For the text-containing cell, return its midpoint in (X, Y) coordinate format. 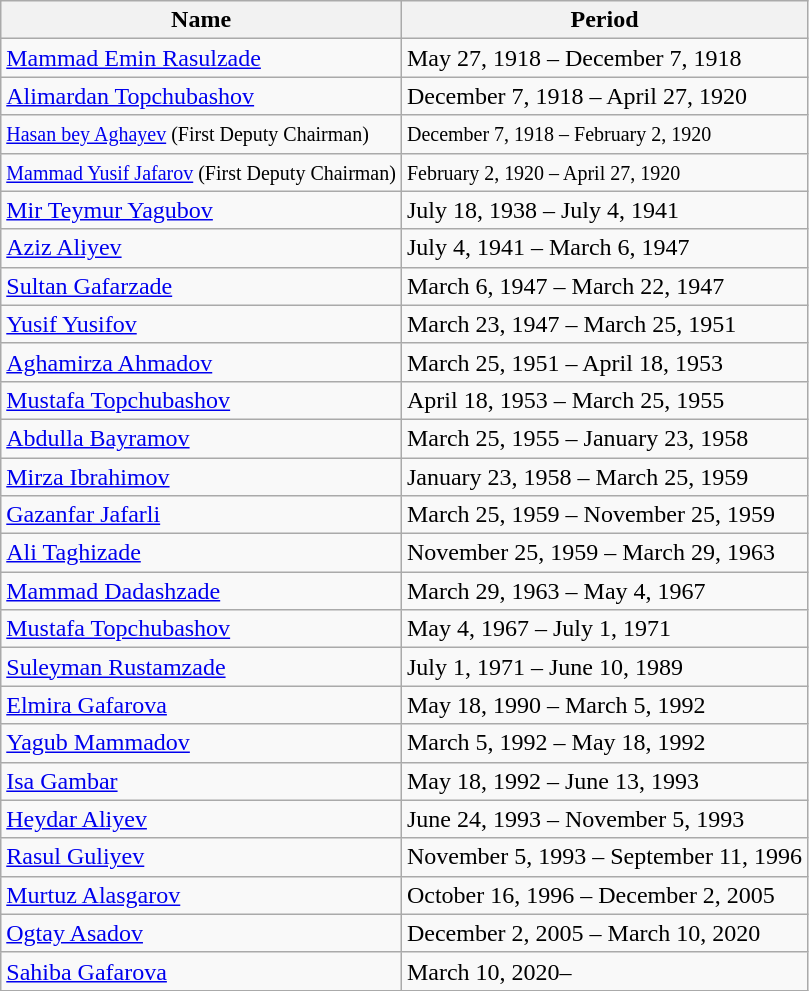
July 1, 1971 – June 10, 1989 (604, 667)
July 4, 1941 – March 6, 1947 (604, 248)
May 18, 1990 – March 5, 1992 (604, 705)
November 25, 1959 – March 29, 1963 (604, 553)
Aziz Aliyev (202, 248)
May 18, 1992 – June 13, 1993 (604, 781)
Yusif Yusifov (202, 324)
Mir Teymur Yagubov (202, 210)
Mirza Ibrahimov (202, 477)
March 5, 1992 – May 18, 1992 (604, 743)
Heydar Aliyev (202, 819)
Ogtay Asadov (202, 933)
Alimardan Topchubashov (202, 96)
October 16, 1996 – December 2, 2005 (604, 895)
Isa Gambar (202, 781)
Rasul Guliyev (202, 857)
March 29, 1963 – May 4, 1967 (604, 591)
January 23, 1958 – March 25, 1959 (604, 477)
February 2, 1920 – April 27, 1920 (604, 172)
April 18, 1953 – March 25, 1955 (604, 400)
Suleyman Rustamzade (202, 667)
Name (202, 20)
Elmira Gafarova (202, 705)
Ali Taghizade (202, 553)
December 7, 1918 – February 2, 1920 (604, 134)
March 25, 1955 – January 23, 1958 (604, 438)
Period (604, 20)
July 18, 1938 – July 4, 1941 (604, 210)
March 25, 1951 – April 18, 1953 (604, 362)
Sultan Gafarzade (202, 286)
Gazanfar Jafarli (202, 515)
Abdulla Bayramov (202, 438)
May 27, 1918 – December 7, 1918 (604, 58)
Hasan bey Aghayev (First Deputy Chairman) (202, 134)
Mammad Emin Rasulzade (202, 58)
March 23, 1947 – March 25, 1951 (604, 324)
Aghamirza Ahmadov (202, 362)
Murtuz Alasgarov (202, 895)
November 5, 1993 – September 11, 1996 (604, 857)
December 2, 2005 – March 10, 2020 (604, 933)
Mammad Dadashzade (202, 591)
March 6, 1947 – March 22, 1947 (604, 286)
June 24, 1993 – November 5, 1993 (604, 819)
December 7, 1918 – April 27, 1920 (604, 96)
Sahiba Gafarova (202, 971)
March 25, 1959 – November 25, 1959 (604, 515)
May 4, 1967 – July 1, 1971 (604, 629)
March 10, 2020– (604, 971)
Mammad Yusif Jafarov (First Deputy Chairman) (202, 172)
Yagub Mammadov (202, 743)
